Extract the (X, Y) coordinate from the center of the cell holding the provided text.  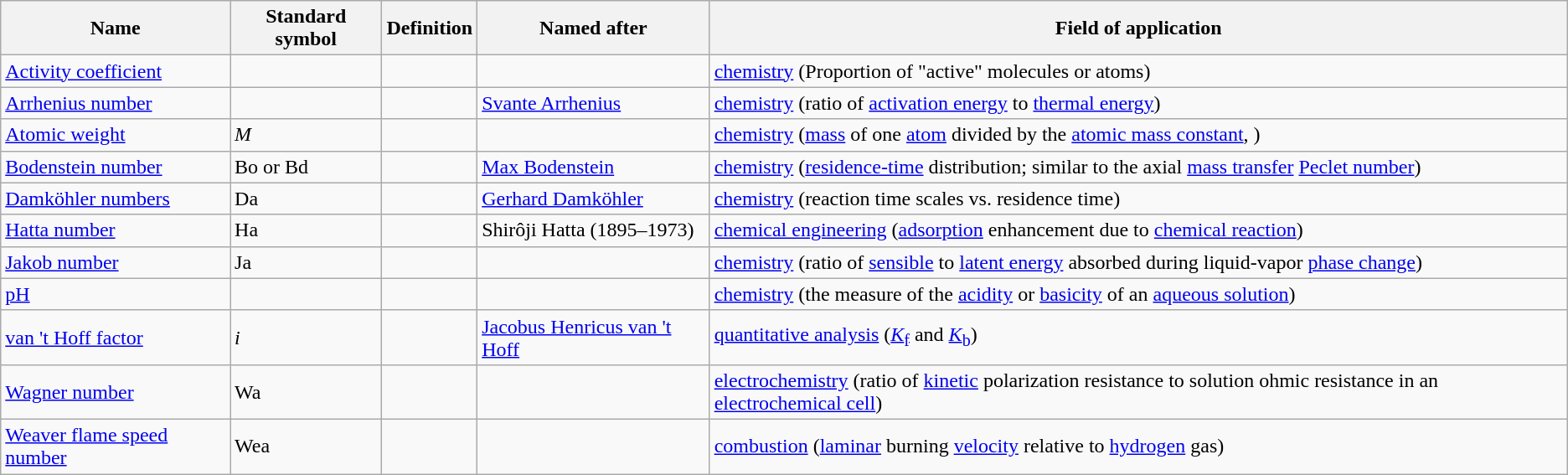
Wea (307, 446)
Bodenstein number (116, 167)
Named after (593, 28)
Wa (307, 392)
chemistry (ratio of activation energy to thermal energy) (1138, 103)
Da (307, 199)
Hatta number (116, 230)
Jacobus Henricus van 't Hoff (593, 337)
Activity coefficient (116, 71)
Atomic weight (116, 135)
chemistry (Proportion of "active" molecules or atoms) (1138, 71)
i (307, 337)
Damköhler numbers (116, 199)
Max Bodenstein (593, 167)
chemical engineering (adsorption enhancement due to chemical reaction) (1138, 230)
Bo or Bd (307, 167)
chemistry (reaction time scales vs. residence time) (1138, 199)
van 't Hoff factor (116, 337)
Field of application (1138, 28)
Ja (307, 262)
pH (116, 294)
chemistry (residence-time distribution; similar to the axial mass transfer Peclet number) (1138, 167)
M (307, 135)
Shirôji Hatta (1895–1973) (593, 230)
Ha (307, 230)
Wagner number (116, 392)
quantitative analysis (Kf and Kb) (1138, 337)
Gerhard Damköhler (593, 199)
Definition (430, 28)
chemistry (the measure of the acidity or basicity of an aqueous solution) (1138, 294)
Name (116, 28)
Arrhenius number (116, 103)
chemistry (ratio of sensible to latent energy absorbed during liquid-vapor phase change) (1138, 262)
electrochemistry (ratio of kinetic polarization resistance to solution ohmic resistance in an electrochemical cell) (1138, 392)
combustion (laminar burning velocity relative to hydrogen gas) (1138, 446)
Standard symbol (307, 28)
Weaver flame speed number (116, 446)
Jakob number (116, 262)
Svante Arrhenius (593, 103)
chemistry (mass of one atom divided by the atomic mass constant, ) (1138, 135)
